Capture the cell that displays the provided text and extract its (x, y) central coordinate. 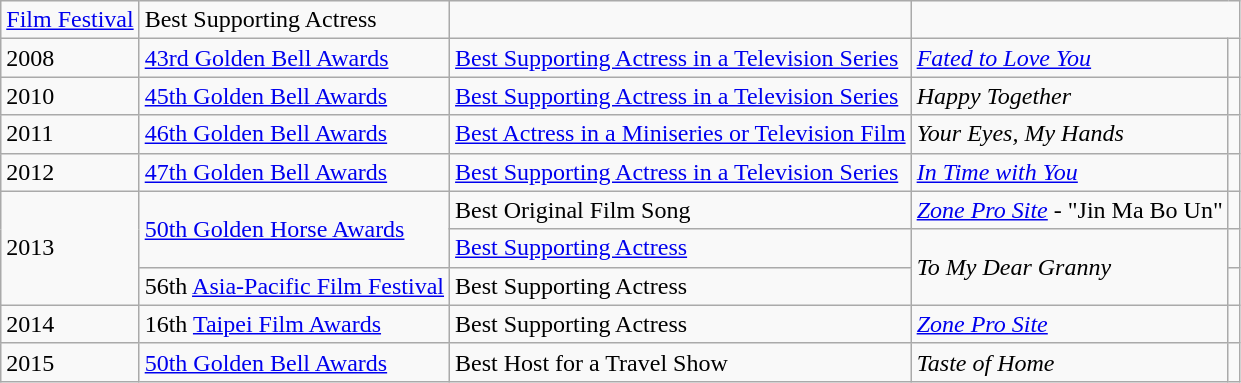
Best Actress in a Miniseries or Television Film (681, 134)
2012 (70, 172)
Zone Pro Site (1070, 324)
Happy Together (1070, 96)
43rd Golden Bell Awards (294, 58)
2015 (70, 362)
Best Host for a Travel Show (681, 362)
47th Golden Bell Awards (294, 172)
2010 (70, 96)
46th Golden Bell Awards (294, 134)
2011 (70, 134)
In Time with You (1070, 172)
Zone Pro Site - "Jin Ma Bo Un" (1070, 210)
Taste of Home (1070, 362)
16th Taipei Film Awards (294, 324)
To My Dear Granny (1070, 267)
2014 (70, 324)
Fated to Love You (1070, 58)
50th Golden Horse Awards (294, 229)
50th Golden Bell Awards (294, 362)
Best Original Film Song (681, 210)
45th Golden Bell Awards (294, 96)
Your Eyes, My Hands (1070, 134)
2008 (70, 58)
56th Asia-Pacific Film Festival (294, 286)
Film Festival (70, 20)
2013 (70, 248)
